Find where the given text appears and provide that cell's center as (X, Y) coordinate. 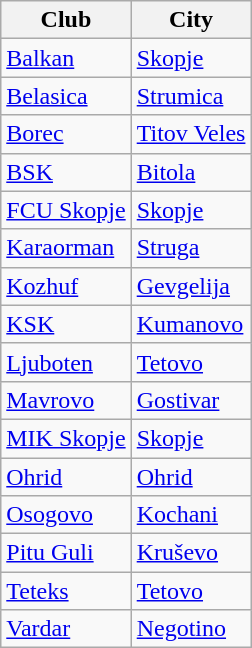
Borec (66, 134)
Struga (191, 248)
Kozhuf (66, 286)
Kochani (191, 515)
Balkan (66, 58)
MIK Skopje (66, 438)
Titov Veles (191, 134)
Bitola (191, 172)
Mavrovo (66, 400)
Teteks (66, 591)
Negotino (191, 629)
KSK (66, 324)
BSK (66, 172)
Kruševo (191, 553)
Belasica (66, 96)
Osogovo (66, 515)
Pitu Guli (66, 553)
Gostivar (191, 400)
Gevgelija (191, 286)
Strumica (191, 96)
FCU Skopje (66, 210)
Club (66, 20)
Ljuboten (66, 362)
Vardar (66, 629)
Karaorman (66, 248)
City (191, 20)
Kumanovo (191, 324)
